Extract the (X, Y) coordinate from the center of the cell holding the provided text.  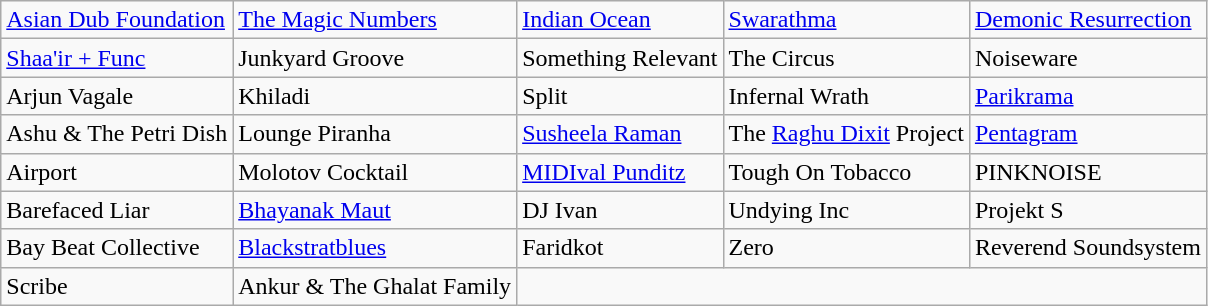
Tough On Tobacco (846, 172)
Something Relevant (620, 58)
Undying Inc (846, 210)
Split (620, 96)
Lounge Piranha (375, 134)
Indian Ocean (620, 20)
Molotov Cocktail (375, 172)
The Circus (846, 58)
Susheela Raman (620, 134)
PINKNOISE (1088, 172)
Parikrama (1088, 96)
Blackstratblues (375, 248)
Shaa'ir + Func (117, 58)
MIDIval Punditz (620, 172)
Ashu & The Petri Dish (117, 134)
Airport (117, 172)
The Magic Numbers (375, 20)
Faridkot (620, 248)
Ankur & The Ghalat Family (375, 286)
Khiladi (375, 96)
Asian Dub Foundation (117, 20)
Zero (846, 248)
Bay Beat Collective (117, 248)
Projekt S (1088, 210)
Noiseware (1088, 58)
Barefaced Liar (117, 210)
Junkyard Groove (375, 58)
Swarathma (846, 20)
DJ Ivan (620, 210)
The Raghu Dixit Project (846, 134)
Arjun Vagale (117, 96)
Demonic Resurrection (1088, 20)
Reverend Soundsystem (1088, 248)
Infernal Wrath (846, 96)
Bhayanak Maut (375, 210)
Scribe (117, 286)
Pentagram (1088, 134)
